Identify which cell holds the provided text, then report its [x, y] central coordinate. 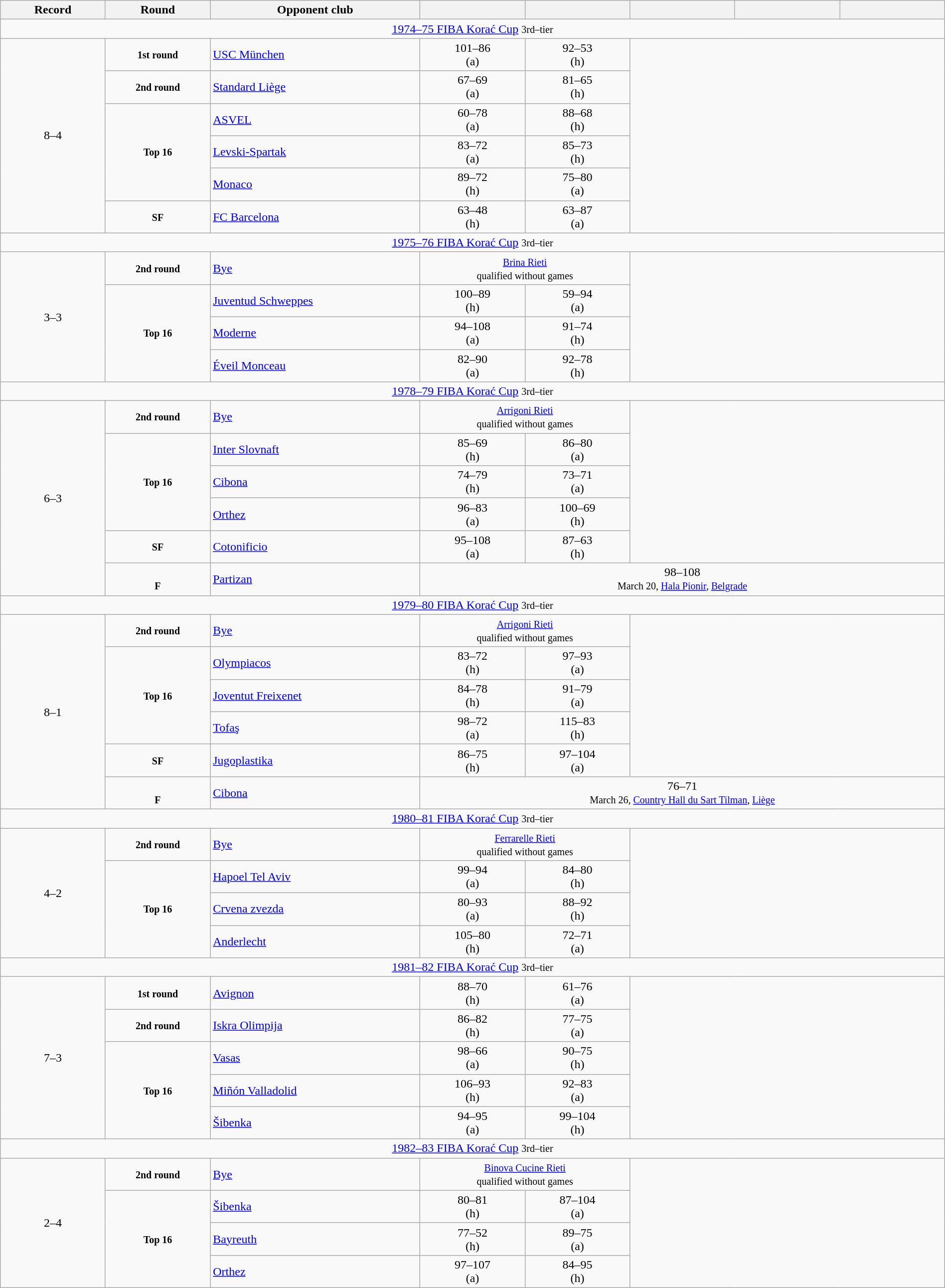
105–80 (h) [472, 941]
Anderlecht [315, 941]
80–81 (h) [472, 1207]
Standard Liège [315, 87]
89–72 (h) [472, 184]
Jugoplastika [315, 760]
80–93 (a) [472, 910]
86–82 (h) [472, 1025]
100–89 (h) [472, 300]
85–69 (h) [472, 450]
97–104 (a) [577, 760]
1982–83 FIBA Korać Cup 3rd–tier [472, 1148]
59–94 (a) [577, 300]
98–108March 20, Hala Pionir, Belgrade [683, 579]
63–87 (a) [577, 216]
90–75 (h) [577, 1058]
95–108 (a) [472, 547]
63–48 (h) [472, 216]
94–95 (a) [472, 1123]
Crvena zvezda [315, 910]
94–108 (a) [472, 333]
Olympiacos [315, 663]
Record [53, 10]
88–68 (h) [577, 120]
Monaco [315, 184]
75–80 (a) [577, 184]
99–104 (h) [577, 1123]
83–72 (a) [472, 152]
Binova Cucine Rietiqualified without games [525, 1174]
84–95 (h) [577, 1272]
Iskra Olimpija [315, 1025]
Opponent club [315, 10]
Inter Slovnaft [315, 450]
6–3 [53, 498]
88–70 (h) [472, 993]
8–1 [53, 712]
91–79 (a) [577, 695]
USC München [315, 55]
98–72 (a) [472, 728]
72–71 (a) [577, 941]
Partizan [315, 579]
97–107 (a) [472, 1272]
Brina Rietiqualified without games [525, 268]
Tofaş [315, 728]
1979–80 FIBA Korać Cup 3rd–tier [472, 605]
1974–75 FIBA Korać Cup 3rd–tier [472, 29]
Joventut Freixenet [315, 695]
86–75 (h) [472, 760]
98–66 (a) [472, 1058]
FC Barcelona [315, 216]
2–4 [53, 1223]
100–69 (h) [577, 515]
Hapoel Tel Aviv [315, 877]
92–53 (h) [577, 55]
84–78 (h) [472, 695]
77–75 (a) [577, 1025]
106–93 (h) [472, 1090]
96–83 (a) [472, 515]
88–92 (h) [577, 910]
Avignon [315, 993]
86–80 (a) [577, 450]
97–93 (a) [577, 663]
82–90 (a) [472, 365]
77–52 (h) [472, 1239]
87–104 (a) [577, 1207]
67–69 (a) [472, 87]
60–78 (a) [472, 120]
1978–79 FIBA Korać Cup 3rd–tier [472, 391]
Vasas [315, 1058]
74–79 (h) [472, 482]
Juventud Schweppes [315, 300]
92–83 (a) [577, 1090]
101–86 (a) [472, 55]
115–83 (h) [577, 728]
1975–76 FIBA Korać Cup 3rd–tier [472, 242]
84–80 (h) [577, 877]
99–94 (a) [472, 877]
Levski-Spartak [315, 152]
Moderne [315, 333]
Ferrarelle Rietiqualified without games [525, 844]
85–73 (h) [577, 152]
Bayreuth [315, 1239]
91–74 (h) [577, 333]
Miñón Valladolid [315, 1090]
4–2 [53, 893]
ASVEL [315, 120]
61–76 (a) [577, 993]
81–65 (h) [577, 87]
8–4 [53, 136]
76–71March 26, Country Hall du Sart Tilman, Liège [683, 793]
Round [157, 10]
92–78 (h) [577, 365]
83–72 (h) [472, 663]
1981–82 FIBA Korać Cup 3rd–tier [472, 967]
73–71 (a) [577, 482]
1980–81 FIBA Korać Cup 3rd–tier [472, 818]
3–3 [53, 317]
Éveil Monceau [315, 365]
Cotonificio [315, 547]
7–3 [53, 1058]
89–75 (a) [577, 1239]
87–63 (h) [577, 547]
